Determine the (X, Y) coordinate at the center of the cell enclosing the given text.  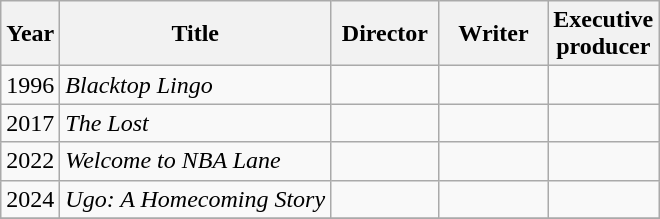
2022 (30, 161)
Writer (494, 34)
Blacktop Lingo (196, 85)
Ugo: A Homecoming Story (196, 199)
The Lost (196, 123)
Director (386, 34)
2017 (30, 123)
2024 (30, 199)
Executiveproducer (604, 34)
Welcome to NBA Lane (196, 161)
Year (30, 34)
1996 (30, 85)
Title (196, 34)
